Find where the given text appears and provide that cell's center as (X, Y) coordinate. 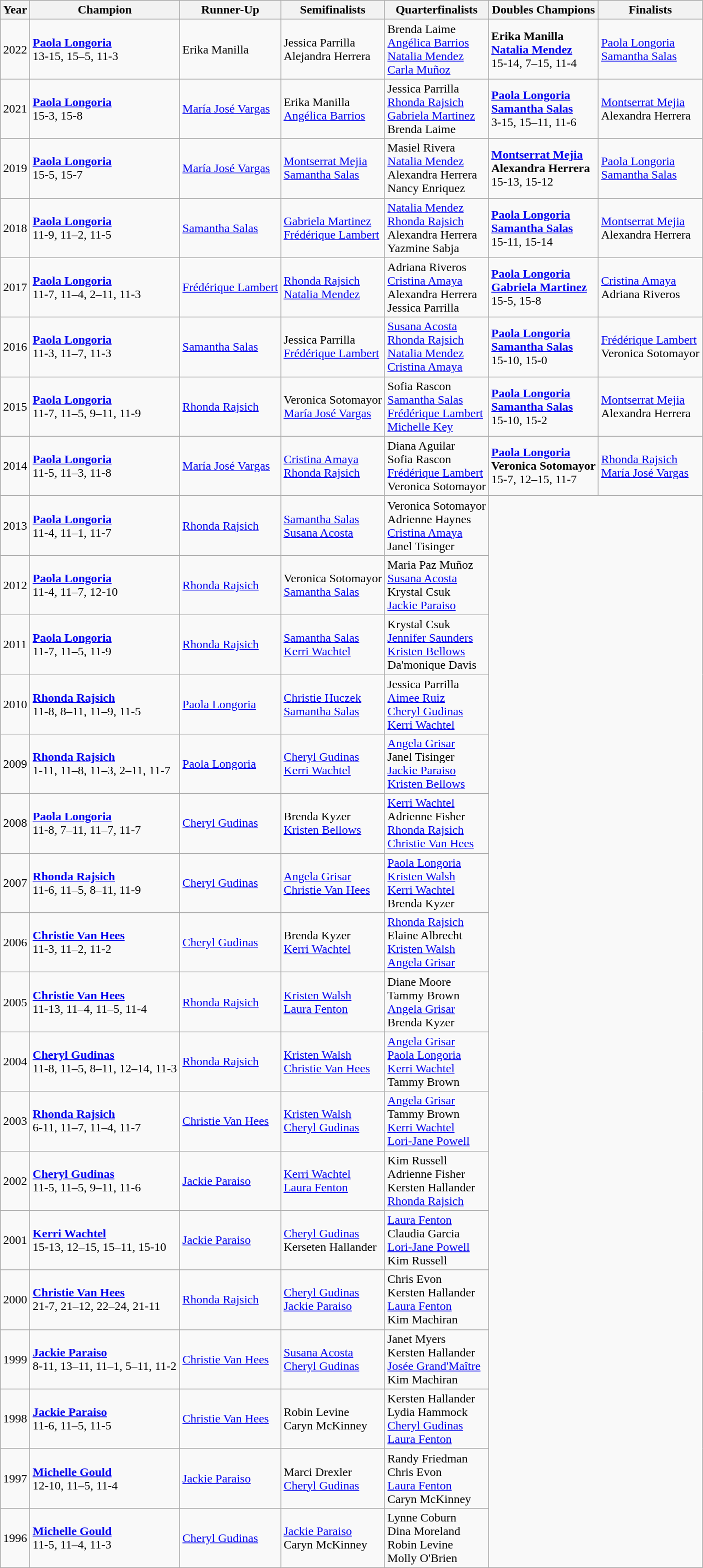
Christie Van Hees21-7, 21–12, 22–24, 21-11 (105, 1299)
Laura Fenton Claudia Garcia Lori-Jane Powell Kim Russell (436, 1240)
Paola Longoria Samantha Salas15-10, 15-2 (543, 406)
Kristen Walsh Christie Van Hees (333, 1061)
Cheryl Gudinas11-8, 11–5, 8–11, 12–14, 11-3 (105, 1061)
Jackie Paraiso11-6, 11–5, 11-5 (105, 1418)
2016 (15, 347)
Masiel Rivera Natalia Mendez Alexandra Herrera Nancy Enriquez (436, 168)
Paola Longoria Samantha Salas15-10, 15-0 (543, 347)
Kerri Wachtel Adrienne Fisher Rhonda Rajsich Christie Van Hees (436, 823)
Cristina Amaya Rhonda Rajsich (333, 466)
Erika Manilla Natalia Mendez15-14, 7–15, 11-4 (543, 49)
Marci Drexler Cheryl Gudinas (333, 1478)
Paola Longoria Samantha Salas3-15, 15–11, 11-6 (543, 109)
Paola Longoria11-9, 11–2, 11-5 (105, 228)
Semifinalists (333, 10)
Angela Grisar Christie Van Hees (333, 883)
Sofia Rascon Samantha Salas Frédérique Lambert Michelle Key (436, 406)
2006 (15, 942)
Paola Longoria11-7, 11–5, 9–11, 11-9 (105, 406)
2013 (15, 525)
Rhonda Rajsich María José Vargas (650, 466)
Cheryl Gudinas11-5, 11–5, 9–11, 11-6 (105, 1180)
Gabriela Martinez Frédérique Lambert (333, 228)
Robin Levine Caryn McKinney (333, 1418)
Angela Grisar Paola Longoria Kerri Wachtel Tammy Brown (436, 1061)
Veronica Sotomayor María José Vargas (333, 406)
Frédérique Lambert (230, 287)
Kerri Wachtel Laura Fenton (333, 1180)
2017 (15, 287)
Rhonda Rajsich6-11, 11–7, 11–4, 11-7 (105, 1121)
2018 (15, 228)
2015 (15, 406)
Veronica Sotomayor Samantha Salas (333, 585)
Diana Aguilar Sofia Rascon Frédérique Lambert Veronica Sotomayor (436, 466)
Diane Moore Tammy Brown Angela Grisar Brenda Kyzer (436, 1002)
Paola Longoria15-5, 15-7 (105, 168)
Paola Longoria15-3, 15-8 (105, 109)
Chris Evon Kersten Hallander Laura Fenton Kim Machiran (436, 1299)
Paola Longoria Veronica Sotomayor15-7, 12–15, 11-7 (543, 466)
Cheryl Gudinas Kerri Wachtel (333, 764)
Rhonda Rajsich11-8, 8–11, 11–9, 11-5 (105, 704)
2008 (15, 823)
Kristen Walsh Cheryl Gudinas (333, 1121)
Montserrat Mejia Samantha Salas (333, 168)
Paola Longoria13-15, 15–5, 11-3 (105, 49)
Michelle Gould12-10, 11–5, 11-4 (105, 1478)
Cheryl Gudinas Jackie Paraiso (333, 1299)
Christie Van Hees11-3, 11–2, 11-2 (105, 942)
2007 (15, 883)
Angela Grisar Tammy Brown Kerri Wachtel Lori-Jane Powell (436, 1121)
Christie Huczek Samantha Salas (333, 704)
Brenda Kyzer Kerri Wachtel (333, 942)
2022 (15, 49)
Paola Longoria Kristen Walsh Kerri Wachtel Brenda Kyzer (436, 883)
Rhonda Rajsich Elaine Albrecht Kristen Walsh Angela Grisar (436, 942)
Paola Longoria11-8, 7–11, 11–7, 11-7 (105, 823)
2011 (15, 644)
Paola Longoria11-7, 11–5, 11-9 (105, 644)
Christie Van Hees11-13, 11–4, 11–5, 11-4 (105, 1002)
Jackie Paraiso8-11, 13–11, 11–1, 5–11, 11-2 (105, 1359)
Randy Friedman Chris Evon Laura Fenton Caryn McKinney (436, 1478)
Quarterfinalists (436, 10)
Kersten Hallander Lydia Hammock Cheryl Gudinas Laura Fenton (436, 1418)
Brenda Kyzer Kristen Bellows (333, 823)
2019 (15, 168)
Paola Longoria11-4, 11–7, 12-10 (105, 585)
Erika Manilla Angélica Barrios (333, 109)
Lynne Coburn Dina Moreland Robin Levine Molly O'Brien (436, 1537)
Janet Myers Kersten Hallander Josée Grand'Maître Kim Machiran (436, 1359)
Doubles Champions (543, 10)
Samantha Salas Kerri Wachtel (333, 644)
Jessica Parrilla Rhonda Rajsich Gabriela Martinez Brenda Laime (436, 109)
2005 (15, 1002)
Kim Russell Adrienne Fisher Kersten Hallander Rhonda Rajsich (436, 1180)
Rhonda Rajsich11-6, 11–5, 8–11, 11-9 (105, 883)
2002 (15, 1180)
2010 (15, 704)
Angela Grisar Janel Tisinger Jackie Paraiso Kristen Bellows (436, 764)
Cheryl Gudinas Kerseten Hallander (333, 1240)
Jessica Parrilla Aimee Ruiz Cheryl Gudinas Kerri Wachtel (436, 704)
Brenda Laime Angélica Barrios Natalia Mendez Carla Muñoz (436, 49)
Paola Longoria Samantha Salas15-11, 15-14 (543, 228)
2004 (15, 1061)
Runner-Up (230, 10)
Kerri Wachtel15-13, 12–15, 15–11, 15-10 (105, 1240)
2014 (15, 466)
2009 (15, 764)
Rhonda Rajsich Natalia Mendez (333, 287)
2021 (15, 109)
2000 (15, 1299)
1999 (15, 1359)
1997 (15, 1478)
Michelle Gould11-5, 11–4, 11-3 (105, 1537)
Year (15, 10)
Veronica Sotomayor Adrienne Haynes Cristina Amaya Janel Tisinger (436, 525)
Paola Longoria Gabriela Martinez15-5, 15-8 (543, 287)
Erika Manilla (230, 49)
Susana Acosta Cheryl Gudinas (333, 1359)
1996 (15, 1537)
2003 (15, 1121)
Rhonda Rajsich1-11, 11–8, 11–3, 2–11, 11-7 (105, 764)
Jessica Parrilla Alejandra Herrera (333, 49)
Cristina Amaya Adriana Riveros (650, 287)
Adriana Riveros Cristina Amaya Alexandra Herrera Jessica Parrilla (436, 287)
Champion (105, 10)
Paola Longoria11-7, 11–4, 2–11, 11-3 (105, 287)
2001 (15, 1240)
Frédérique Lambert Veronica Sotomayor (650, 347)
Montserrat Mejia Alexandra Herrera15-13, 15-12 (543, 168)
Jackie Paraiso Caryn McKinney (333, 1537)
Natalia Mendez Rhonda Rajsich Alexandra Herrera Yazmine Sabja (436, 228)
Samantha Salas Susana Acosta (333, 525)
1998 (15, 1418)
Maria Paz Muñoz Susana Acosta Krystal Csuk Jackie Paraiso (436, 585)
Susana Acosta Rhonda Rajsich Natalia Mendez Cristina Amaya (436, 347)
Kristen Walsh Laura Fenton (333, 1002)
Finalists (650, 10)
2012 (15, 585)
Paola Longoria11-4, 11–1, 11-7 (105, 525)
Krystal Csuk Jennifer Saunders Kristen Bellows Da'monique Davis (436, 644)
Jessica Parrilla Frédérique Lambert (333, 347)
Paola Longoria11-3, 11–7, 11-3 (105, 347)
Paola Longoria11-5, 11–3, 11-8 (105, 466)
